From the cell containing the given text, extract its center point as [x, y] coordinate. 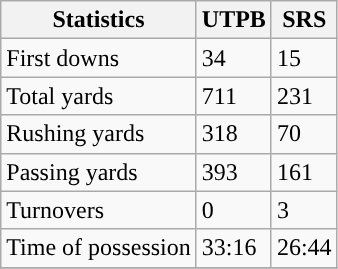
0 [234, 210]
Time of possession [99, 248]
26:44 [304, 248]
UTPB [234, 20]
393 [234, 172]
318 [234, 134]
70 [304, 134]
34 [234, 58]
First downs [99, 58]
161 [304, 172]
Rushing yards [99, 134]
711 [234, 96]
Statistics [99, 20]
Passing yards [99, 172]
3 [304, 210]
15 [304, 58]
SRS [304, 20]
231 [304, 96]
Total yards [99, 96]
33:16 [234, 248]
Turnovers [99, 210]
